Detect which cell encompasses the target text, then output its [X, Y] center coordinate. 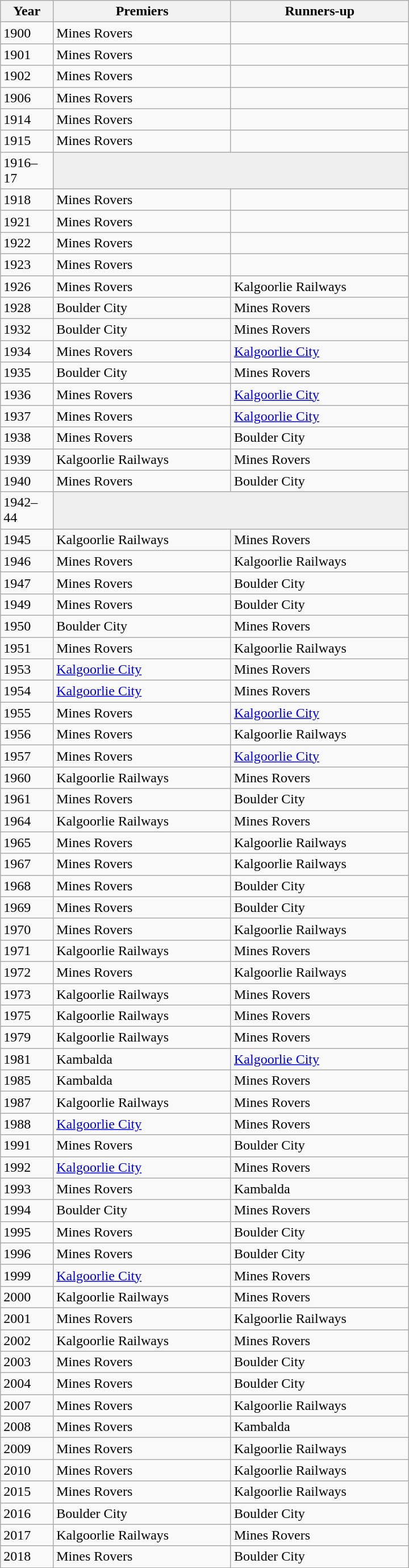
1947 [27, 583]
1996 [27, 1254]
1981 [27, 1059]
1940 [27, 481]
1957 [27, 756]
1971 [27, 951]
2016 [27, 1513]
1950 [27, 626]
1915 [27, 141]
Runners-up [319, 11]
1964 [27, 821]
1939 [27, 459]
1988 [27, 1124]
1973 [27, 994]
1951 [27, 648]
1906 [27, 98]
1999 [27, 1275]
1993 [27, 1189]
1992 [27, 1167]
2017 [27, 1535]
1961 [27, 799]
1901 [27, 55]
1935 [27, 373]
1956 [27, 735]
Year [27, 11]
2004 [27, 1384]
1922 [27, 243]
1921 [27, 221]
1975 [27, 1016]
1937 [27, 416]
2001 [27, 1318]
2003 [27, 1362]
1916–17 [27, 171]
1926 [27, 286]
1965 [27, 843]
1994 [27, 1210]
1914 [27, 119]
1938 [27, 438]
1953 [27, 670]
2008 [27, 1427]
1960 [27, 778]
1970 [27, 929]
2002 [27, 1340]
2015 [27, 1492]
2000 [27, 1297]
1979 [27, 1038]
1928 [27, 308]
1991 [27, 1146]
2018 [27, 1557]
1934 [27, 351]
1987 [27, 1102]
2009 [27, 1449]
1936 [27, 395]
1954 [27, 691]
1900 [27, 33]
1968 [27, 886]
1942–44 [27, 511]
1946 [27, 561]
1945 [27, 540]
Premiers [142, 11]
1985 [27, 1081]
1902 [27, 76]
1918 [27, 200]
1949 [27, 604]
1995 [27, 1232]
1967 [27, 864]
2010 [27, 1470]
1955 [27, 713]
2007 [27, 1405]
1932 [27, 330]
1923 [27, 264]
1969 [27, 907]
1972 [27, 972]
